Search for the cell housing the specified text and yield its (X, Y) center coordinate. 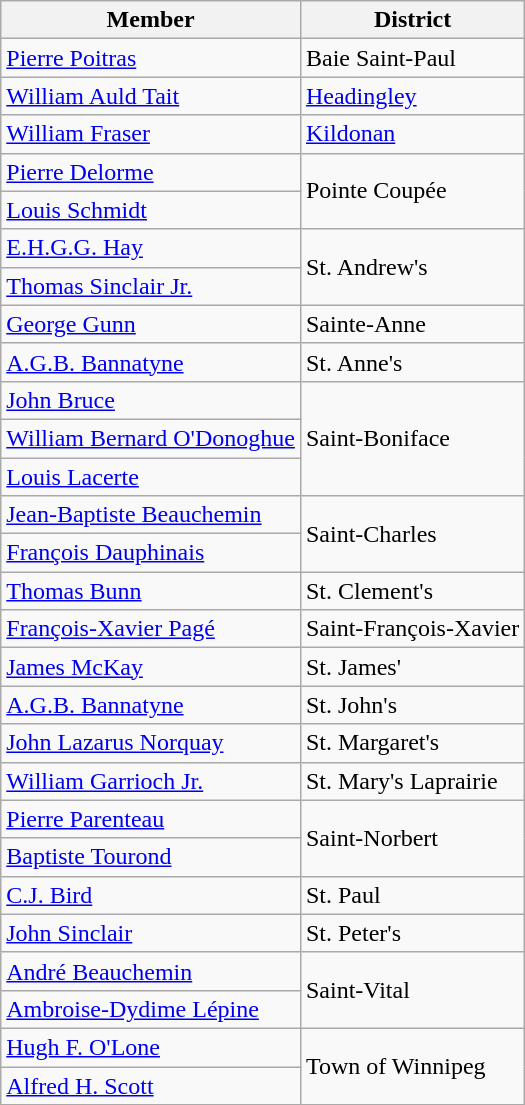
Baptiste Tourond (151, 857)
John Bruce (151, 400)
Saint-Charles (412, 534)
Saint-François-Xavier (412, 629)
Saint-Vital (412, 990)
Saint-Boniface (412, 438)
Pierre Parenteau (151, 819)
François Dauphinais (151, 553)
St. Clement's (412, 591)
St. Anne's (412, 362)
Pointe Coupée (412, 191)
Sainte-Anne (412, 324)
St. John's (412, 705)
James McKay (151, 667)
Town of Winnipeg (412, 1066)
District (412, 20)
Saint-Norbert (412, 838)
Louis Schmidt (151, 210)
George Gunn (151, 324)
Headingley (412, 96)
Pierre Poitras (151, 58)
Thomas Sinclair Jr. (151, 286)
John Sinclair (151, 933)
Baie Saint-Paul (412, 58)
Ambroise-Dydime Lépine (151, 1009)
Louis Lacerte (151, 477)
St. Margaret's (412, 743)
St. Mary's Laprairie (412, 781)
C.J. Bird (151, 895)
William Bernard O'Donoghue (151, 438)
St. James' (412, 667)
Kildonan (412, 134)
Hugh F. O'Lone (151, 1047)
E.H.G.G. Hay (151, 248)
St. Paul (412, 895)
William Garrioch Jr. (151, 781)
André Beauchemin (151, 971)
Alfred H. Scott (151, 1085)
Thomas Bunn (151, 591)
François-Xavier Pagé (151, 629)
William Auld Tait (151, 96)
John Lazarus Norquay (151, 743)
St. Peter's (412, 933)
Member (151, 20)
Jean-Baptiste Beauchemin (151, 515)
St. Andrew's (412, 267)
William Fraser (151, 134)
Pierre Delorme (151, 172)
